Detect which cell encompasses the target text, then output its [X, Y] center coordinate. 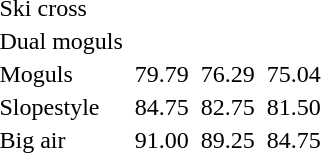
76.29 [228, 74]
82.75 [228, 107]
84.75 [162, 107]
79.79 [162, 74]
